Extract the [x, y] coordinate from the center of the cell holding the provided text.  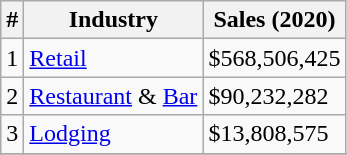
2 [12, 96]
Industry [114, 20]
# [12, 20]
Sales (2020) [274, 20]
Restaurant & Bar [114, 96]
1 [12, 58]
3 [12, 134]
Lodging [114, 134]
$90,232,282 [274, 96]
$13,808,575 [274, 134]
Retail [114, 58]
$568,506,425 [274, 58]
